Scan for the cell matching the given text and deliver its (X, Y) coordinate at center. 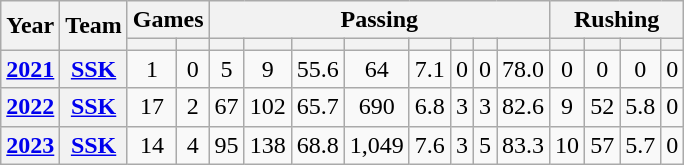
57 (602, 145)
5.7 (640, 145)
2022 (30, 107)
102 (268, 107)
1,049 (376, 145)
78.0 (522, 69)
Team (94, 26)
82.6 (522, 107)
95 (226, 145)
67 (226, 107)
1 (152, 69)
2023 (30, 145)
10 (568, 145)
2021 (30, 69)
14 (152, 145)
Games (168, 20)
2 (193, 107)
Passing (379, 20)
Year (30, 26)
83.3 (522, 145)
6.8 (430, 107)
55.6 (318, 69)
690 (376, 107)
7.1 (430, 69)
Rushing (617, 20)
17 (152, 107)
52 (602, 107)
65.7 (318, 107)
5.8 (640, 107)
4 (193, 145)
138 (268, 145)
68.8 (318, 145)
7.6 (430, 145)
64 (376, 69)
